Extract the (X, Y) coordinate from the center of the cell holding the provided text.  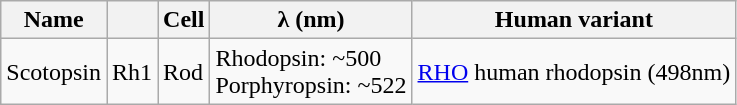
Rh1 (132, 72)
Rod (184, 72)
λ (nm) (311, 20)
RHO human rhodopsin (498nm) (574, 72)
Name (54, 20)
Scotopsin (54, 72)
Human variant (574, 20)
Rhodopsin: ~500Porphyropsin: ~522 (311, 72)
Cell (184, 20)
